For the text-containing cell, return its midpoint in [X, Y] coordinate format. 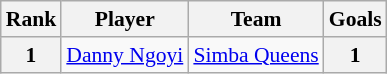
Rank [32, 19]
Danny Ngoyi [124, 55]
Team [256, 19]
Simba Queens [256, 55]
Goals [356, 19]
Player [124, 19]
